Detect which cell encompasses the target text, then output its (x, y) center coordinate. 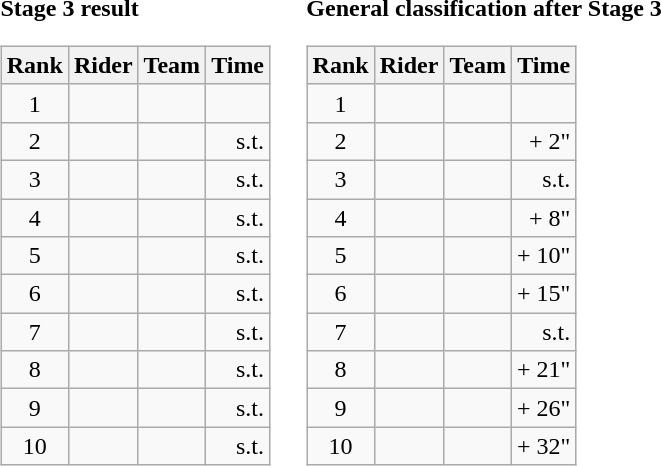
+ 15" (543, 294)
+ 32" (543, 446)
+ 26" (543, 408)
+ 10" (543, 256)
+ 2" (543, 141)
+ 21" (543, 370)
+ 8" (543, 217)
